Capture the cell that displays the provided text and extract its [x, y] central coordinate. 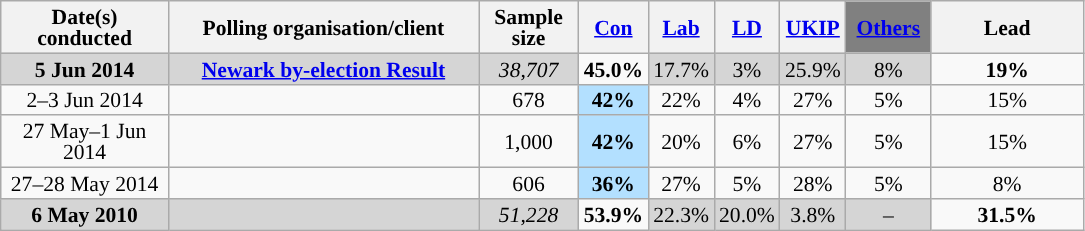
6 May 2010 [85, 214]
5 Jun 2014 [85, 68]
25.9% [813, 68]
606 [528, 184]
45.0% [614, 68]
51,228 [528, 214]
28% [813, 184]
6% [747, 142]
31.5% [1008, 214]
19% [1008, 68]
Sample size [528, 27]
20% [681, 142]
– [888, 214]
27 May–1 Jun 2014 [85, 142]
Others [888, 27]
36% [614, 184]
678 [528, 100]
22.3% [681, 214]
Newark by-election Result [323, 68]
27–28 May 2014 [85, 184]
UKIP [813, 27]
17.7% [681, 68]
Con [614, 27]
53.9% [614, 214]
22% [681, 100]
3% [747, 68]
Date(s)conducted [85, 27]
Lead [1008, 27]
2–3 Jun 2014 [85, 100]
20.0% [747, 214]
Polling organisation/client [323, 27]
Lab [681, 27]
LD [747, 27]
38,707 [528, 68]
3.8% [813, 214]
4% [747, 100]
1,000 [528, 142]
